Search for the cell housing the specified text and yield its [x, y] center coordinate. 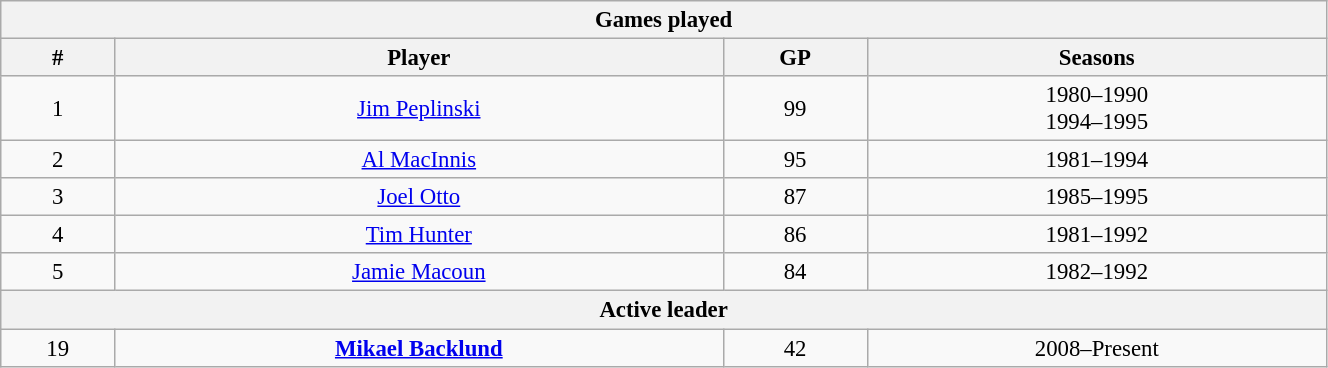
1981–1994 [1096, 160]
1980–19901994–1995 [1096, 108]
95 [795, 160]
2008–Present [1096, 348]
84 [795, 273]
Active leader [664, 310]
5 [58, 273]
42 [795, 348]
Al MacInnis [419, 160]
2 [58, 160]
4 [58, 235]
19 [58, 348]
1985–1995 [1096, 197]
1982–1992 [1096, 273]
Jim Peplinski [419, 108]
3 [58, 197]
Mikael Backlund [419, 348]
Seasons [1096, 58]
86 [795, 235]
99 [795, 108]
Jamie Macoun [419, 273]
Tim Hunter [419, 235]
1 [58, 108]
Player [419, 58]
Joel Otto [419, 197]
Games played [664, 20]
# [58, 58]
1981–1992 [1096, 235]
87 [795, 197]
GP [795, 58]
